Determine the (x, y) coordinate at the center of the cell enclosing the given text.  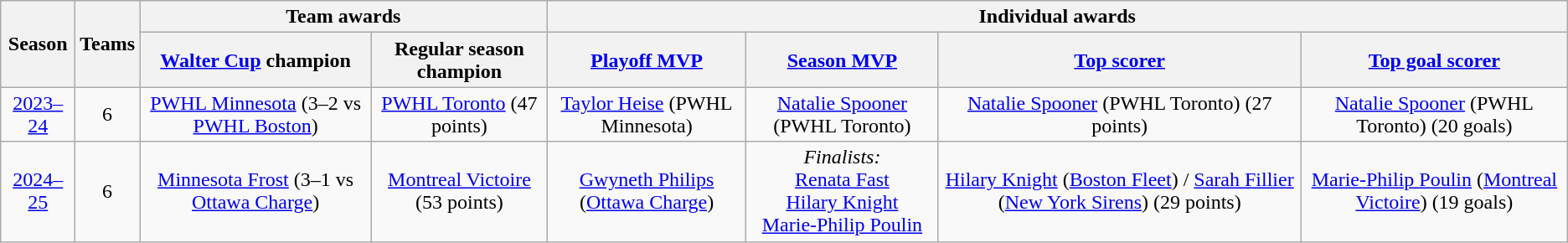
2024–25 (39, 191)
Regular season champion (460, 60)
Montreal Victoire (53 points) (460, 191)
Finalists:Renata FastHilary KnightMarie-Philip Poulin (843, 191)
Natalie Spooner (PWHL Toronto) (843, 114)
Hilary Knight (Boston Fleet) / Sarah Fillier (New York Sirens) (29 points) (1120, 191)
Marie-Philip Poulin (Montreal Victoire) (19 goals) (1434, 191)
Taylor Heise (PWHL Minnesota) (647, 114)
Minnesota Frost (3–1 vs Ottawa Charge) (256, 191)
Walter Cup champion (256, 60)
Individual awards (1057, 17)
Team awards (343, 17)
Top scorer (1120, 60)
Playoff MVP (647, 60)
Natalie Spooner (PWHL Toronto) (27 points) (1120, 114)
PWHL Minnesota (3–2 vs PWHL Boston) (256, 114)
Season (39, 44)
PWHL Toronto (47 points) (460, 114)
Teams (107, 44)
Season MVP (843, 60)
Gwyneth Philips (Ottawa Charge) (647, 191)
Natalie Spooner (PWHL Toronto) (20 goals) (1434, 114)
2023–24 (39, 114)
Top goal scorer (1434, 60)
